Find where the given text appears and provide that cell's center as [X, Y] coordinate. 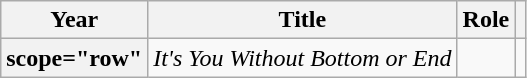
Year [74, 20]
Role [486, 20]
Title [302, 20]
scope="row" [74, 58]
It's You Without Bottom or End [302, 58]
